From the cell containing the given text, extract its center point as [X, Y] coordinate. 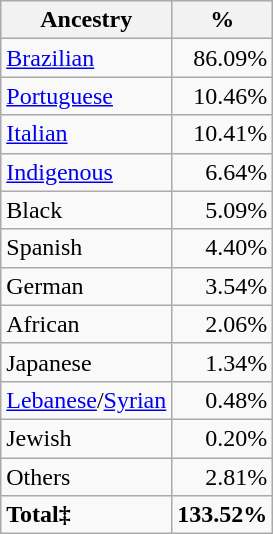
Brazilian [86, 58]
Black [86, 210]
2.06% [222, 324]
Spanish [86, 248]
% [222, 20]
1.34% [222, 362]
Total‡ [86, 515]
African [86, 324]
6.64% [222, 172]
Portuguese [86, 96]
3.54% [222, 286]
133.52% [222, 515]
Ancestry [86, 20]
2.81% [222, 477]
0.48% [222, 400]
0.20% [222, 438]
Others [86, 477]
5.09% [222, 210]
German [86, 286]
Indigenous [86, 172]
Japanese [86, 362]
10.46% [222, 96]
4.40% [222, 248]
Italian [86, 134]
Lebanese/Syrian [86, 400]
10.41% [222, 134]
Jewish [86, 438]
86.09% [222, 58]
